Locate the cell with the specified text and output its [X, Y] center coordinate. 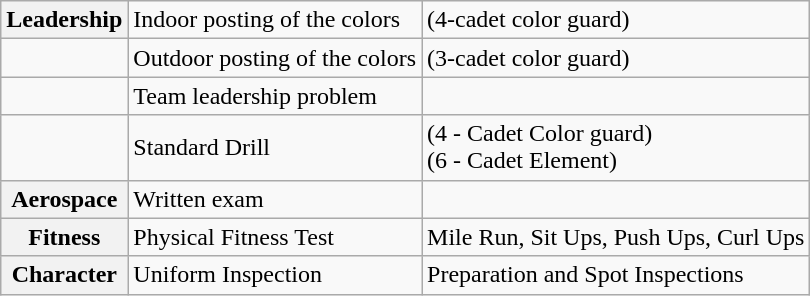
Preparation and Spot Inspections [616, 275]
Mile Run, Sit Ups, Push Ups, Curl Ups [616, 237]
Outdoor posting of the colors [275, 58]
Aerospace [64, 199]
Team leadership problem [275, 96]
(4 - Cadet Color guard)(6 - Cadet Element) [616, 148]
Uniform Inspection [275, 275]
Fitness [64, 237]
Character [64, 275]
Written exam [275, 199]
(4-cadet color guard) [616, 20]
Leadership [64, 20]
Physical Fitness Test [275, 237]
(3-cadet color guard) [616, 58]
Indoor posting of the colors [275, 20]
Standard Drill [275, 148]
